Extract the (x, y) coordinate from the center of the cell holding the provided text.  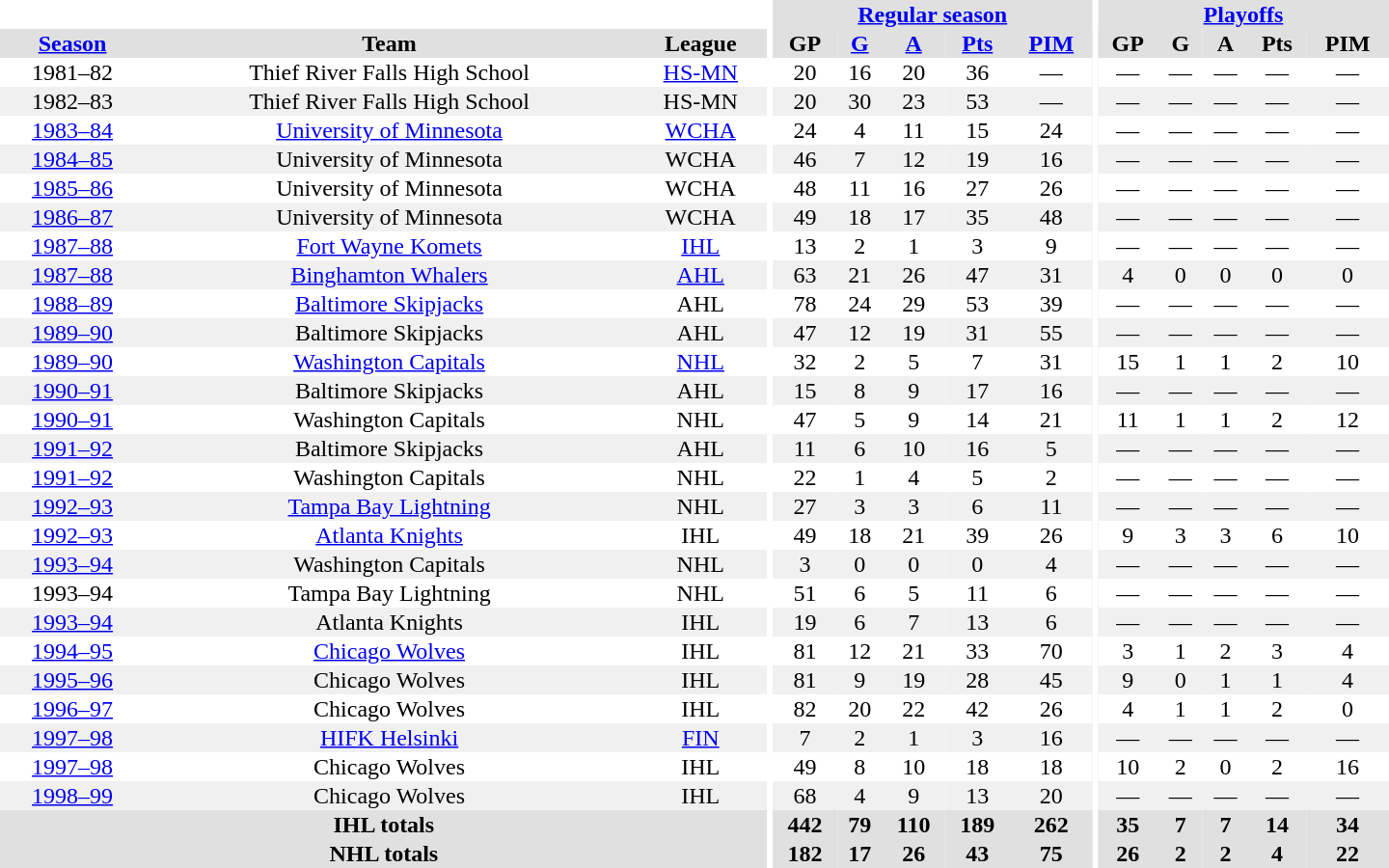
36 (978, 72)
1988–89 (72, 304)
23 (914, 101)
1985–86 (72, 188)
34 (1348, 825)
League (700, 43)
182 (804, 854)
1984–85 (72, 159)
FIN (700, 738)
1994–95 (72, 651)
189 (978, 825)
68 (804, 796)
63 (804, 275)
1986–87 (72, 217)
Team (390, 43)
Binghamton Whalers (390, 275)
30 (860, 101)
Fort Wayne Komets (390, 246)
43 (978, 854)
82 (804, 709)
Regular season (933, 14)
1996–97 (72, 709)
Playoffs (1243, 14)
1982–83 (72, 101)
NHL totals (384, 854)
IHL totals (384, 825)
42 (978, 709)
Season (72, 43)
28 (978, 680)
45 (1051, 680)
51 (804, 593)
110 (914, 825)
46 (804, 159)
1981–82 (72, 72)
70 (1051, 651)
HIFK Helsinki (390, 738)
33 (978, 651)
79 (860, 825)
1983–84 (72, 130)
1998–99 (72, 796)
262 (1051, 825)
442 (804, 825)
32 (804, 362)
75 (1051, 854)
29 (914, 304)
78 (804, 304)
55 (1051, 333)
1995–96 (72, 680)
